Find where the given text appears and provide that cell's center as (x, y) coordinate. 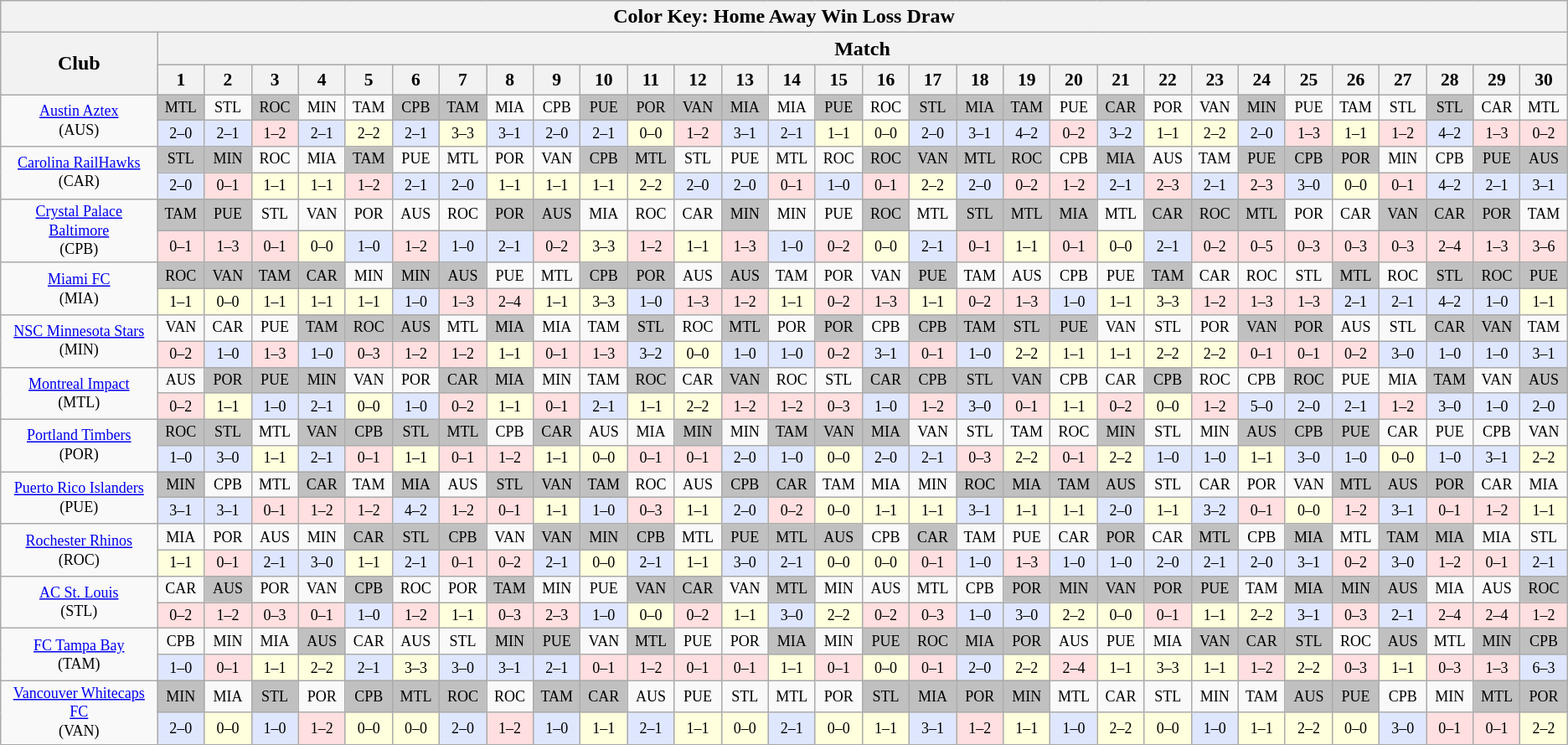
5 (369, 80)
6 (415, 80)
4 (322, 80)
17 (933, 80)
2 (228, 80)
12 (698, 80)
27 (1403, 80)
26 (1356, 80)
30 (1544, 80)
28 (1450, 80)
Montreal Impact(MTL) (79, 393)
15 (838, 80)
0–5 (1261, 246)
23 (1215, 80)
AC St. Louis(STL) (79, 602)
14 (792, 80)
Miami FC(MIA) (79, 288)
Puerto Rico Islanders(PUE) (79, 498)
NSC Minnesota Stars(MIN) (79, 341)
9 (557, 80)
29 (1497, 80)
Color Key: Home Away Win Loss Draw (784, 17)
Vancouver Whitecaps FC(VAN) (79, 712)
16 (885, 80)
19 (1027, 80)
Portland Timbers(POR) (79, 445)
24 (1261, 80)
21 (1121, 80)
3–6 (1544, 246)
FC Tampa Bay(TAM) (79, 654)
10 (604, 80)
5–0 (1261, 406)
Club (79, 64)
20 (1074, 80)
8 (510, 80)
Carolina RailHawks(CAR) (79, 173)
3 (275, 80)
18 (980, 80)
Austin Aztex(AUS) (79, 120)
11 (651, 80)
13 (745, 80)
Rochester Rhinos(ROC) (79, 550)
Match (863, 49)
1 (181, 80)
Crystal Palace Baltimore(CPB) (79, 230)
7 (462, 80)
22 (1168, 80)
25 (1308, 80)
6–3 (1544, 667)
